Capture the cell that displays the provided text and extract its (X, Y) central coordinate. 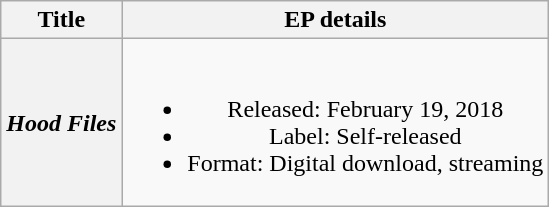
Title (62, 20)
EP details (336, 20)
Released: February 19, 2018Label: Self-releasedFormat: Digital download, streaming (336, 122)
Hood Files (62, 122)
